Detect which cell encompasses the target text, then output its [X, Y] center coordinate. 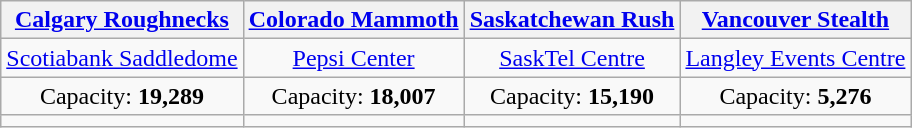
Langley Events Centre [796, 58]
Capacity: 15,190 [572, 96]
Capacity: 18,007 [354, 96]
Colorado Mammoth [354, 20]
Calgary Roughnecks [122, 20]
Pepsi Center [354, 58]
Saskatchewan Rush [572, 20]
SaskTel Centre [572, 58]
Vancouver Stealth [796, 20]
Scotiabank Saddledome [122, 58]
Capacity: 5,276 [796, 96]
Capacity: 19,289 [122, 96]
